Scan for the cell matching the given text and deliver its (x, y) coordinate at center. 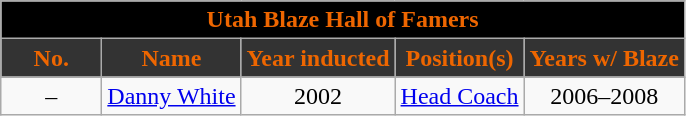
Head Coach (460, 96)
Years w/ Blaze (604, 58)
Position(s) (460, 58)
2006–2008 (604, 96)
Year inducted (318, 58)
No. (52, 58)
– (52, 96)
Danny White (172, 96)
2002 (318, 96)
Name (172, 58)
Utah Blaze Hall of Famers (343, 20)
